Extract the [X, Y] coordinate from the center of the cell holding the provided text.  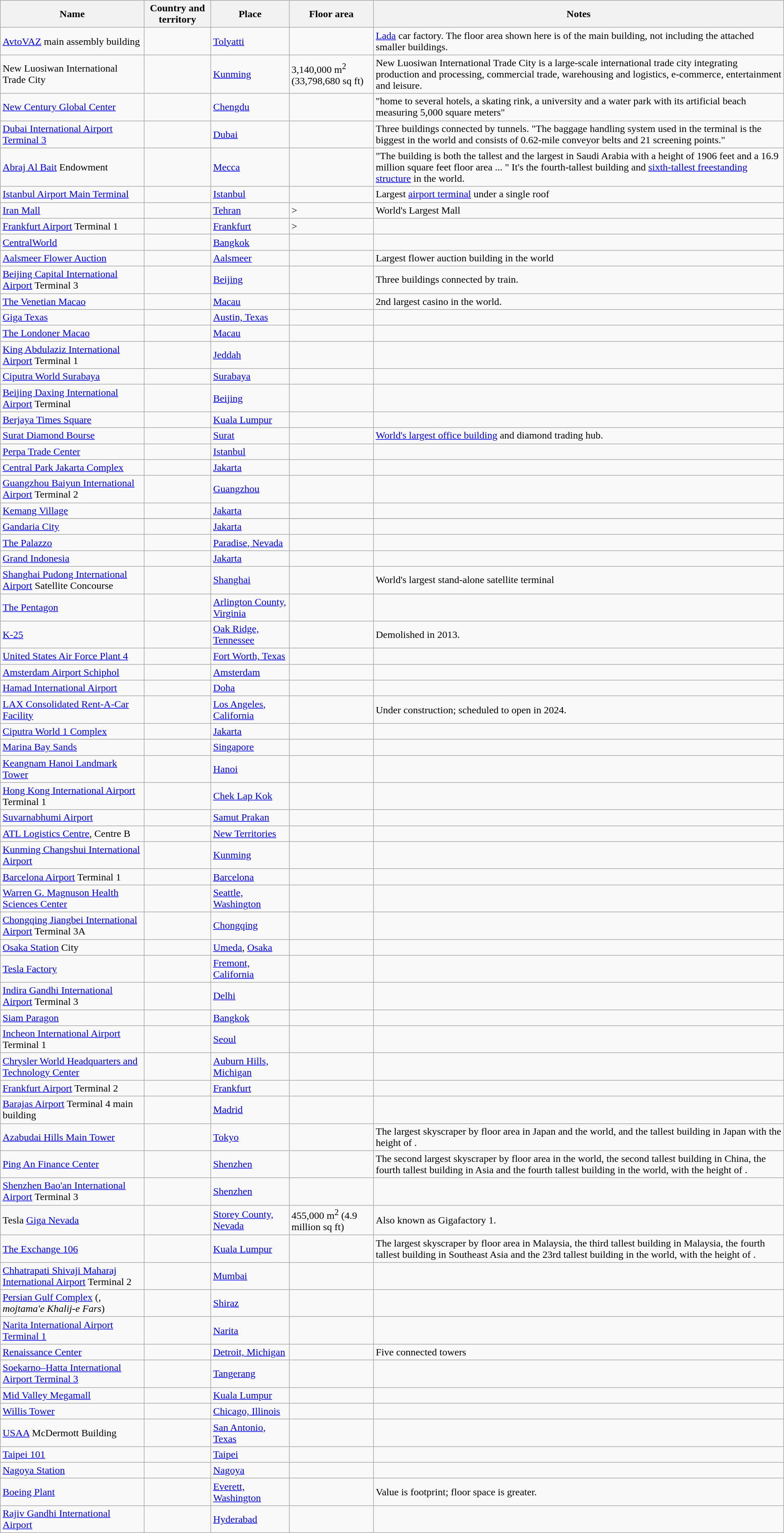
Chengdu [250, 107]
Seoul [250, 1040]
Hong Kong International Airport Terminal 1 [72, 796]
Name [72, 14]
Perpa Trade Center [72, 452]
Chhatrapati Shivaji Maharaj International Airport Terminal 2 [72, 1276]
Frankfurt Airport Terminal 2 [72, 1088]
Notes [579, 14]
Shanghai [250, 580]
Hamad International Airport [72, 688]
Soekarno–Hatta International Airport Terminal 3 [72, 1374]
Umeda, Osaka [250, 947]
Los Angeles, California [250, 710]
Largest flower auction building in the world [579, 258]
Austin, Texas [250, 317]
Chek Lap Kok [250, 796]
2nd largest casino in the world. [579, 301]
Guangzhou Baiyun International Airport Terminal 2 [72, 489]
AvtoVAZ main assembly building [72, 41]
Nagoya [250, 1470]
New Luosiwan International Trade City [72, 74]
Osaka Station City [72, 947]
Willis Tower [72, 1411]
Persian Gulf Complex (, mojtama'e Khalij-e Fars) [72, 1303]
Three buildings connected by train. [579, 280]
Mid Valley Megamall [72, 1395]
Renaissance Center [72, 1352]
The Londoner Macao [72, 333]
Surat [250, 436]
Place [250, 14]
Paradise, Nevada [250, 542]
Samut Prakan [250, 818]
Guangzhou [250, 489]
Marina Bay Sands [72, 747]
LAX Consolidated Rent-A-Car Facility [72, 710]
Singapore [250, 747]
Dubai [250, 134]
Everett, Washington [250, 1492]
Chrysler World Headquarters and Technology Center [72, 1066]
Tokyo [250, 1137]
World's largest stand-alone satellite terminal [579, 580]
Incheon International Airport Terminal 1 [72, 1040]
San Antonio, Texas [250, 1432]
Aalsmeer Flower Auction [72, 258]
Istanbul Airport Main Terminal [72, 194]
Shiraz [250, 1303]
Barcelona [250, 877]
Dubai International Airport Terminal 3 [72, 134]
Iran Mall [72, 210]
Berjaya Times Square [72, 420]
Storey County, Nevada [250, 1220]
Hanoi [250, 769]
New Century Global Center [72, 107]
Taipei 101 [72, 1454]
Chongqing Jiangbei International Airport Terminal 3A [72, 926]
CentralWorld [72, 242]
Suvarnabhumi Airport [72, 818]
Aalsmeer [250, 258]
3,140,000 m2(33,798,680 sq ft) [332, 74]
Rajiv Gandhi International Airport [72, 1519]
Country and territory [178, 14]
Beijing Daxing International Airport Terminal [72, 398]
Siam Paragon [72, 1018]
Madrid [250, 1110]
Warren G. Magnuson Health Sciences Center [72, 898]
Tesla Factory [72, 969]
Beijing Capital International Airport Terminal 3 [72, 280]
Gandaria City [72, 526]
Chongqing [250, 926]
"home to several hotels, a skating rink, a university and a water park with its artificial beach measuring 5,000 square meters" [579, 107]
Central Park Jakarta Complex [72, 467]
Fremont, California [250, 969]
Narita International Airport Terminal 1 [72, 1330]
Nagoya Station [72, 1470]
455,000 m2 (4.9 million sq ft) [332, 1220]
Tangerang [250, 1374]
Kunming Changshui International Airport [72, 855]
Indira Gandhi International Airport Terminal 3 [72, 996]
Ciputra World Surabaya [72, 377]
Detroit, Michigan [250, 1352]
Delhi [250, 996]
Demolished in 2013. [579, 635]
Fort Worth, Texas [250, 656]
Grand Indonesia [72, 558]
Largest airport terminal under a single roof [579, 194]
The Pentagon [72, 607]
Surat Diamond Bourse [72, 436]
Lada car factory. The floor area shown here is of the main building, not including the attached smaller buildings. [579, 41]
Ping An Finance Center [72, 1164]
Under construction; scheduled to open in 2024. [579, 710]
Giga Texas [72, 317]
Five connected towers [579, 1352]
Seattle, Washington [250, 898]
Mecca [250, 167]
USAA McDermott Building [72, 1432]
Kemang Village [72, 511]
Value is footprint; floor space is greater. [579, 1492]
Hyderabad [250, 1519]
Ciputra World 1 Complex [72, 731]
Shenzhen Bao'an International Airport Terminal 3 [72, 1191]
Tolyatti [250, 41]
Arlington County, Virginia [250, 607]
King Abdulaziz International Airport Terminal 1 [72, 355]
Jeddah [250, 355]
World's Largest Mall [579, 210]
Oak Ridge, Tennessee [250, 635]
Azabudai Hills Main Tower [72, 1137]
Barajas Airport Terminal 4 main building [72, 1110]
The Exchange 106 [72, 1249]
United States Air Force Plant 4 [72, 656]
Abraj Al Bait Endowment [72, 167]
The Venetian Macao [72, 301]
Amsterdam [250, 672]
New Territories [250, 834]
Taipei [250, 1454]
Floor area [332, 14]
Doha [250, 688]
Frankfurt Airport Terminal 1 [72, 226]
The Palazzo [72, 542]
Keangnam Hanoi Landmark Tower [72, 769]
Boeing Plant [72, 1492]
Shanghai Pudong International Airport Satellite Concourse [72, 580]
World's largest office building and diamond trading hub. [579, 436]
K-25 [72, 635]
Amsterdam Airport Schiphol [72, 672]
Auburn Hills, Michigan [250, 1066]
Narita [250, 1330]
Mumbai [250, 1276]
Surabaya [250, 377]
Tehran [250, 210]
Chicago, Illinois [250, 1411]
Also known as Gigafactory 1. [579, 1220]
ATL Logistics Centre, Centre B [72, 834]
Barcelona Airport Terminal 1 [72, 877]
The largest skyscraper by floor area in Japan and the world, and the tallest building in Japan with the height of . [579, 1137]
Tesla Giga Nevada [72, 1220]
